Scan for the cell matching the given text and deliver its (x, y) coordinate at center. 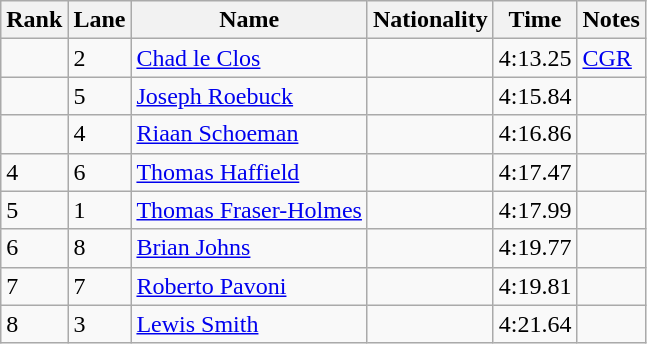
Lewis Smith (250, 324)
3 (100, 324)
4:13.25 (535, 58)
1 (100, 210)
4:19.77 (535, 248)
Joseph Roebuck (250, 96)
Name (250, 20)
Chad le Clos (250, 58)
Time (535, 20)
Thomas Haffield (250, 172)
4:19.81 (535, 286)
Lane (100, 20)
4:16.86 (535, 134)
2 (100, 58)
4:17.99 (535, 210)
4:17.47 (535, 172)
Roberto Pavoni (250, 286)
4:15.84 (535, 96)
Notes (611, 20)
Nationality (430, 20)
CGR (611, 58)
Brian Johns (250, 248)
Thomas Fraser-Holmes (250, 210)
Riaan Schoeman (250, 134)
Rank (34, 20)
4:21.64 (535, 324)
